Scan for the cell matching the given text and deliver its [x, y] coordinate at center. 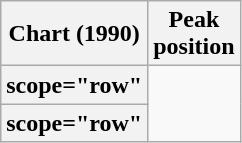
Chart (1990) [74, 34]
Peakposition [194, 34]
